Determine the (X, Y) coordinate at the center of the cell enclosing the given text.  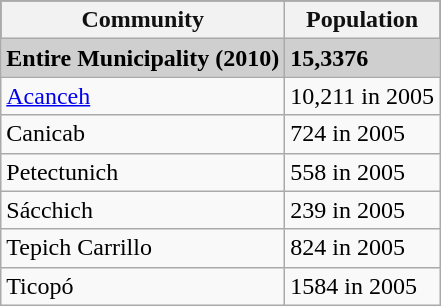
Sácchich (143, 210)
Entire Municipality (2010) (143, 58)
Petectunich (143, 172)
Community (143, 20)
Tepich Carrillo (143, 248)
724 in 2005 (362, 134)
Ticopó (143, 286)
10,211 in 2005 (362, 96)
824 in 2005 (362, 248)
Population (362, 20)
239 in 2005 (362, 210)
558 in 2005 (362, 172)
15,3376 (362, 58)
Acanceh (143, 96)
Canicab (143, 134)
1584 in 2005 (362, 286)
